Search for the cell housing the specified text and yield its (X, Y) center coordinate. 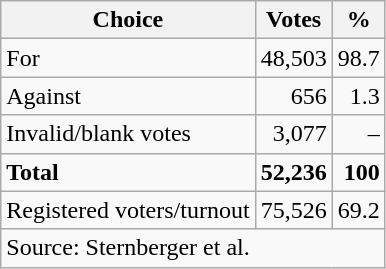
98.7 (358, 58)
52,236 (294, 172)
Source: Sternberger et al. (193, 248)
656 (294, 96)
For (128, 58)
– (358, 134)
Invalid/blank votes (128, 134)
69.2 (358, 210)
% (358, 20)
Choice (128, 20)
Votes (294, 20)
Against (128, 96)
3,077 (294, 134)
1.3 (358, 96)
48,503 (294, 58)
Registered voters/turnout (128, 210)
75,526 (294, 210)
Total (128, 172)
100 (358, 172)
